Determine the [X, Y] coordinate at the center of the cell enclosing the given text.  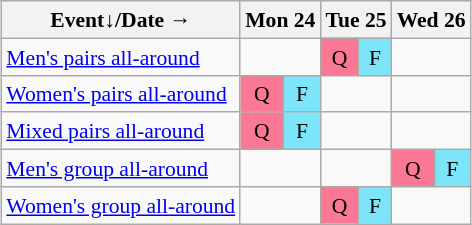
Tue 25 [356, 20]
Mixed pairs all-around [120, 130]
Women's group all-around [120, 204]
Men's group all-around [120, 168]
Men's pairs all-around [120, 56]
Women's pairs all-around [120, 94]
Mon 24 [280, 20]
Event↓/Date → [120, 20]
Wed 26 [432, 20]
